Return (X, Y) of the center of cell containing provided text 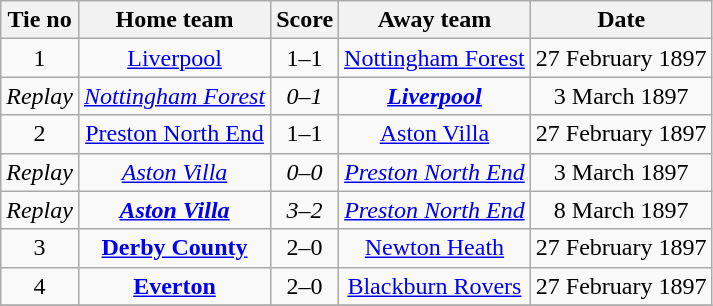
Derby County (174, 248)
4 (40, 286)
Date (621, 20)
1 (40, 58)
Newton Heath (435, 248)
2 (40, 134)
Away team (435, 20)
Home team (174, 20)
Tie no (40, 20)
3–2 (305, 210)
Blackburn Rovers (435, 286)
0–1 (305, 96)
Score (305, 20)
0–0 (305, 172)
Everton (174, 286)
8 March 1897 (621, 210)
3 (40, 248)
